Determine the [x, y] coordinate at the center of the cell enclosing the given text.  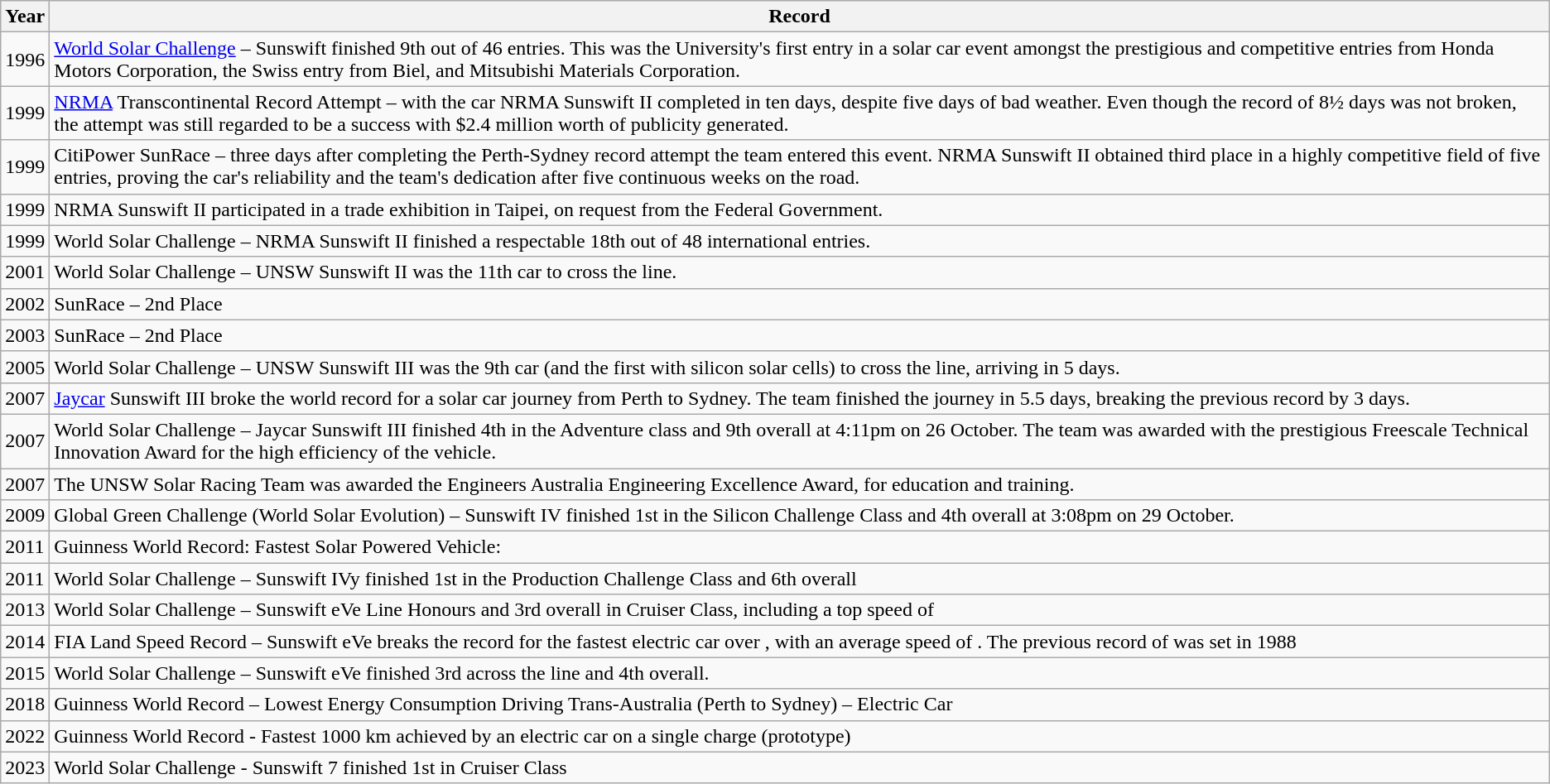
The UNSW Solar Racing Team was awarded the Engineers Australia Engineering Excellence Award, for education and training. [800, 484]
Year [25, 17]
World Solar Challenge – Sunswift IVy finished 1st in the Production Challenge Class and 6th overall [800, 579]
2018 [25, 705]
Guinness World Record – Lowest Energy Consumption Driving Trans-Australia (Perth to Sydney) – Electric Car [800, 705]
1996 [25, 60]
World Solar Challenge – UNSW Sunswift II was the 11th car to cross the line. [800, 272]
World Solar Challenge – Sunswift eVe Line Honours and 3rd overall in Cruiser Class, including a top speed of [800, 610]
World Solar Challenge – NRMA Sunswift II finished a respectable 18th out of 48 international entries. [800, 241]
World Solar Challenge – UNSW Sunswift III was the 9th car (and the first with silicon solar cells) to cross the line, arriving in 5 days. [800, 367]
2013 [25, 610]
2023 [25, 767]
2002 [25, 304]
2015 [25, 673]
2014 [25, 642]
World Solar Challenge – Sunswift eVe finished 3rd across the line and 4th overall. [800, 673]
2003 [25, 335]
2022 [25, 736]
Guinness World Record - Fastest 1000 km achieved by an electric car on a single charge (prototype) [800, 736]
2001 [25, 272]
NRMA Sunswift II participated in a trade exhibition in Taipei, on request from the Federal Government. [800, 209]
2005 [25, 367]
World Solar Challenge - Sunswift 7 finished 1st in Cruiser Class [800, 767]
2009 [25, 516]
Record [800, 17]
Global Green Challenge (World Solar Evolution) – Sunswift IV finished 1st in the Silicon Challenge Class and 4th overall at 3:08pm on 29 October. [800, 516]
Guinness World Record: Fastest Solar Powered Vehicle: [800, 547]
